Detect which cell encompasses the target text, then output its [X, Y] center coordinate. 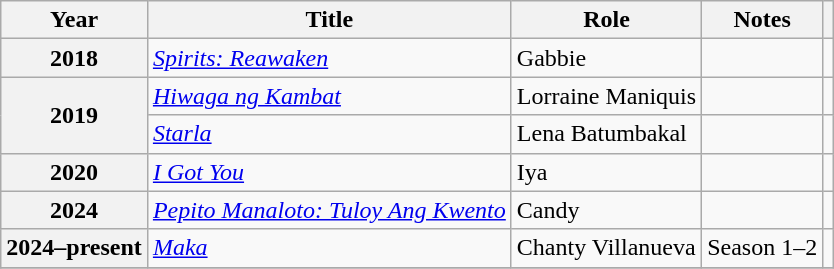
Notes [762, 20]
Pepito Manaloto: Tuloy Ang Kwento [329, 210]
I Got You [329, 172]
Iya [606, 172]
Starla [329, 134]
Gabbie [606, 58]
Role [606, 20]
Year [74, 20]
Hiwaga ng Kambat [329, 96]
Lorraine Maniquis [606, 96]
Chanty Villanueva [606, 248]
Candy [606, 210]
2018 [74, 58]
2020 [74, 172]
Spirits: Reawaken [329, 58]
2024 [74, 210]
Maka [329, 248]
2024–present [74, 248]
Lena Batumbakal [606, 134]
2019 [74, 115]
Title [329, 20]
Season 1–2 [762, 248]
